Return (X, Y) of the center of cell containing provided text 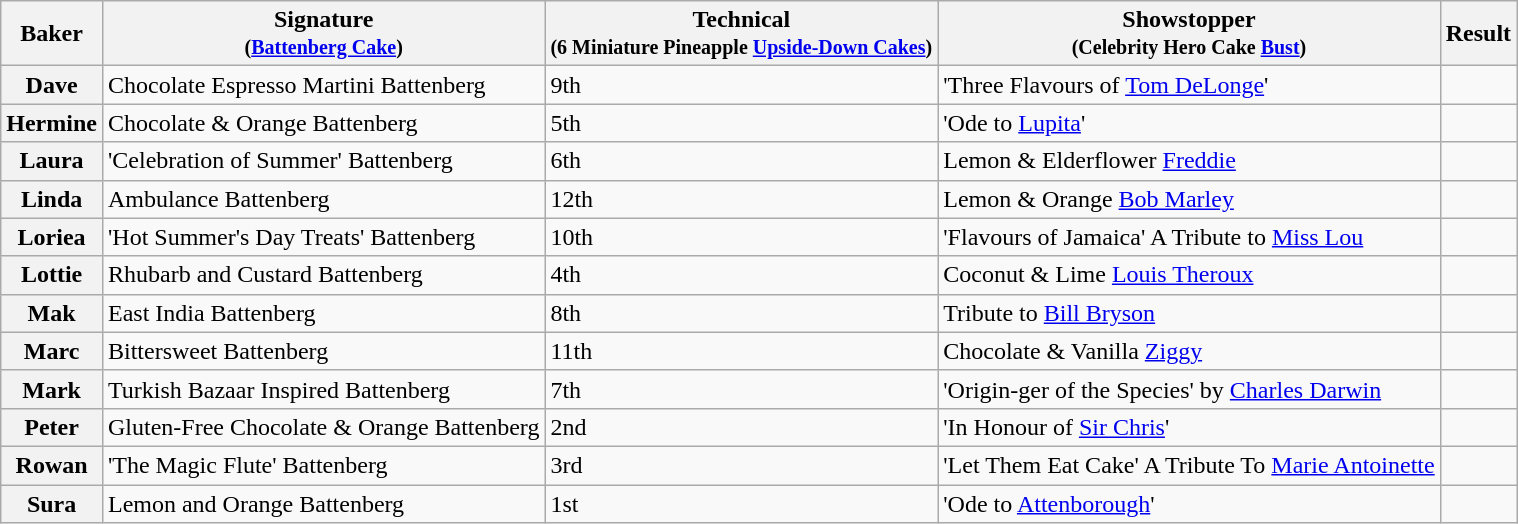
'In Honour of Sir Chris' (1189, 427)
6th (742, 161)
Technical(6 Miniature Pineapple Upside-Down Cakes) (742, 34)
Sura (52, 503)
Ambulance Battenberg (323, 199)
Lemon and Orange Battenberg (323, 503)
Rowan (52, 465)
Hermine (52, 123)
Dave (52, 85)
8th (742, 313)
East India Battenberg (323, 313)
7th (742, 389)
11th (742, 351)
'Ode to Lupita' (1189, 123)
10th (742, 237)
4th (742, 275)
2nd (742, 427)
Chocolate Espresso Martini Battenberg (323, 85)
'Three Flavours of Tom DeLonge' (1189, 85)
5th (742, 123)
Loriea (52, 237)
Gluten-Free Chocolate & Orange Battenberg (323, 427)
Bittersweet Battenberg (323, 351)
Laura (52, 161)
Lemon & Elderflower Freddie (1189, 161)
'Let Them Eat Cake' A Tribute To Marie Antoinette (1189, 465)
'Flavours of Jamaica' A Tribute to Miss Lou (1189, 237)
'The Magic Flute' Battenberg (323, 465)
Signature(Battenberg Cake) (323, 34)
9th (742, 85)
Turkish Bazaar Inspired Battenberg (323, 389)
'Hot Summer's Day Treats' Battenberg (323, 237)
Mak (52, 313)
3rd (742, 465)
Lottie (52, 275)
Peter (52, 427)
Linda (52, 199)
Result (1478, 34)
'Ode to Attenborough' (1189, 503)
Chocolate & Vanilla Ziggy (1189, 351)
Tribute to Bill Bryson (1189, 313)
Marc (52, 351)
Baker (52, 34)
Mark (52, 389)
Chocolate & Orange Battenberg (323, 123)
Rhubarb and Custard Battenberg (323, 275)
Showstopper(Celebrity Hero Cake Bust) (1189, 34)
12th (742, 199)
Coconut & Lime Louis Theroux (1189, 275)
'Origin-ger of the Species' by Charles Darwin (1189, 389)
1st (742, 503)
Lemon & Orange Bob Marley (1189, 199)
'Celebration of Summer' Battenberg (323, 161)
